Locate the cell with the specified text and output its [X, Y] center coordinate. 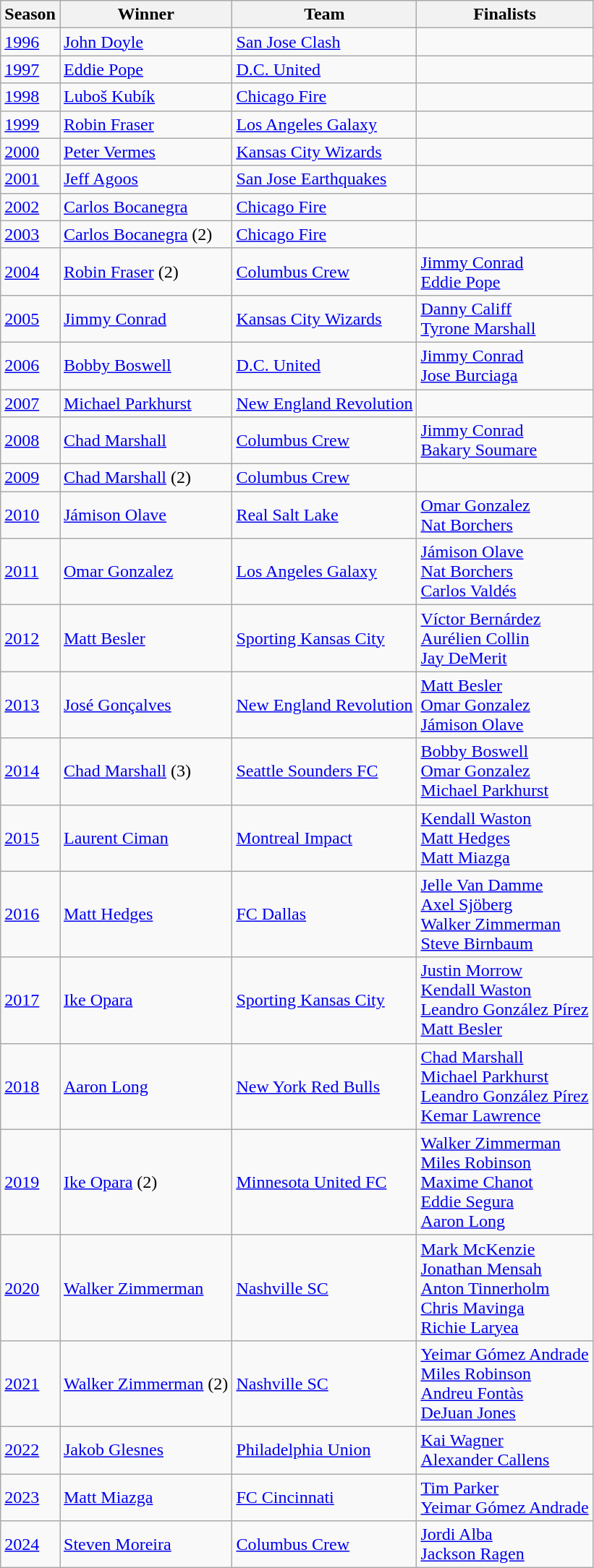
Walker Zimmerman Miles Robinson Maxime Chanot Eddie Segura Aaron Long [505, 1182]
San Jose Clash [324, 42]
Kai Wagner Alexander Callens [505, 1450]
1996 [30, 42]
Jordi Alba Jackson Ragen [505, 1544]
Bobby Boswell Omar Gonzalez Michael Parkhurst [505, 771]
Mark McKenzie Jonathan Mensah Anton Tinnerholm Chris Mavinga Richie Laryea [505, 1288]
Tim Parker Yeimar Gómez Andrade [505, 1496]
Chad Marshall [145, 441]
FC Dallas [324, 914]
New York Red Bulls [324, 1086]
Justin Morrow Kendall Waston Leandro González Pírez Matt Besler [505, 1001]
Robin Fraser [145, 124]
2010 [30, 515]
2013 [30, 705]
Steven Moreira [145, 1544]
2004 [30, 272]
Bobby Boswell [145, 366]
2011 [30, 572]
Víctor Bernárdez Aurélien Collin Jay DeMerit [505, 638]
Jámison Olave [145, 515]
Matt Hedges [145, 914]
2003 [30, 234]
Jeff Agoos [145, 179]
Ike Opara [145, 1001]
2018 [30, 1086]
Yeimar Gómez Andrade Miles Robinson Andreu Fontàs DeJuan Jones [505, 1384]
2023 [30, 1496]
Carlos Bocanegra (2) [145, 234]
2009 [30, 478]
Omar Gonzalez Nat Borchers [505, 515]
Robin Fraser (2) [145, 272]
San Jose Earthquakes [324, 179]
José Gonçalves [145, 705]
Season [30, 14]
2012 [30, 638]
2001 [30, 179]
Chad Marshall (2) [145, 478]
2022 [30, 1450]
Matt Miazga [145, 1496]
Jimmy Conrad Jose Burciaga [505, 366]
Walker Zimmerman (2) [145, 1384]
Jámison Olave Nat Borchers Carlos Valdés [505, 572]
2016 [30, 914]
Jimmy Conrad Bakary Soumare [505, 441]
2020 [30, 1288]
Chad Marshall (3) [145, 771]
Ike Opara (2) [145, 1182]
Carlos Bocanegra [145, 207]
1999 [30, 124]
2002 [30, 207]
1997 [30, 69]
Real Salt Lake [324, 515]
Seattle Sounders FC [324, 771]
2007 [30, 403]
John Doyle [145, 42]
Montreal Impact [324, 838]
Walker Zimmerman [145, 1288]
Kendall Waston Matt Hedges Matt Miazga [505, 838]
Jimmy Conrad [145, 318]
2014 [30, 771]
Chad Marshall Michael Parkhurst Leandro González Pírez Kemar Lawrence [505, 1086]
Jimmy Conrad Eddie Pope [505, 272]
Michael Parkhurst [145, 403]
2024 [30, 1544]
FC Cincinnati [324, 1496]
2008 [30, 441]
Jelle Van Damme Axel Sjöberg Walker Zimmerman Steve Birnbaum [505, 914]
Minnesota United FC [324, 1182]
Laurent Ciman [145, 838]
Philadelphia Union [324, 1450]
Aaron Long [145, 1086]
2019 [30, 1182]
Team [324, 14]
Finalists [505, 14]
1998 [30, 97]
2006 [30, 366]
Eddie Pope [145, 69]
2000 [30, 152]
2021 [30, 1384]
Jakob Glesnes [145, 1450]
2017 [30, 1001]
Luboš Kubík [145, 97]
Winner [145, 14]
Matt Besler Omar Gonzalez Jámison Olave [505, 705]
Omar Gonzalez [145, 572]
Danny Califf Tyrone Marshall [505, 318]
Matt Besler [145, 638]
2005 [30, 318]
2015 [30, 838]
Peter Vermes [145, 152]
